Find where the given text appears and provide that cell's center as [x, y] coordinate. 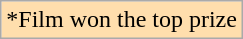
*Film won the top prize [122, 20]
